Return (X, Y) of the center of cell containing provided text 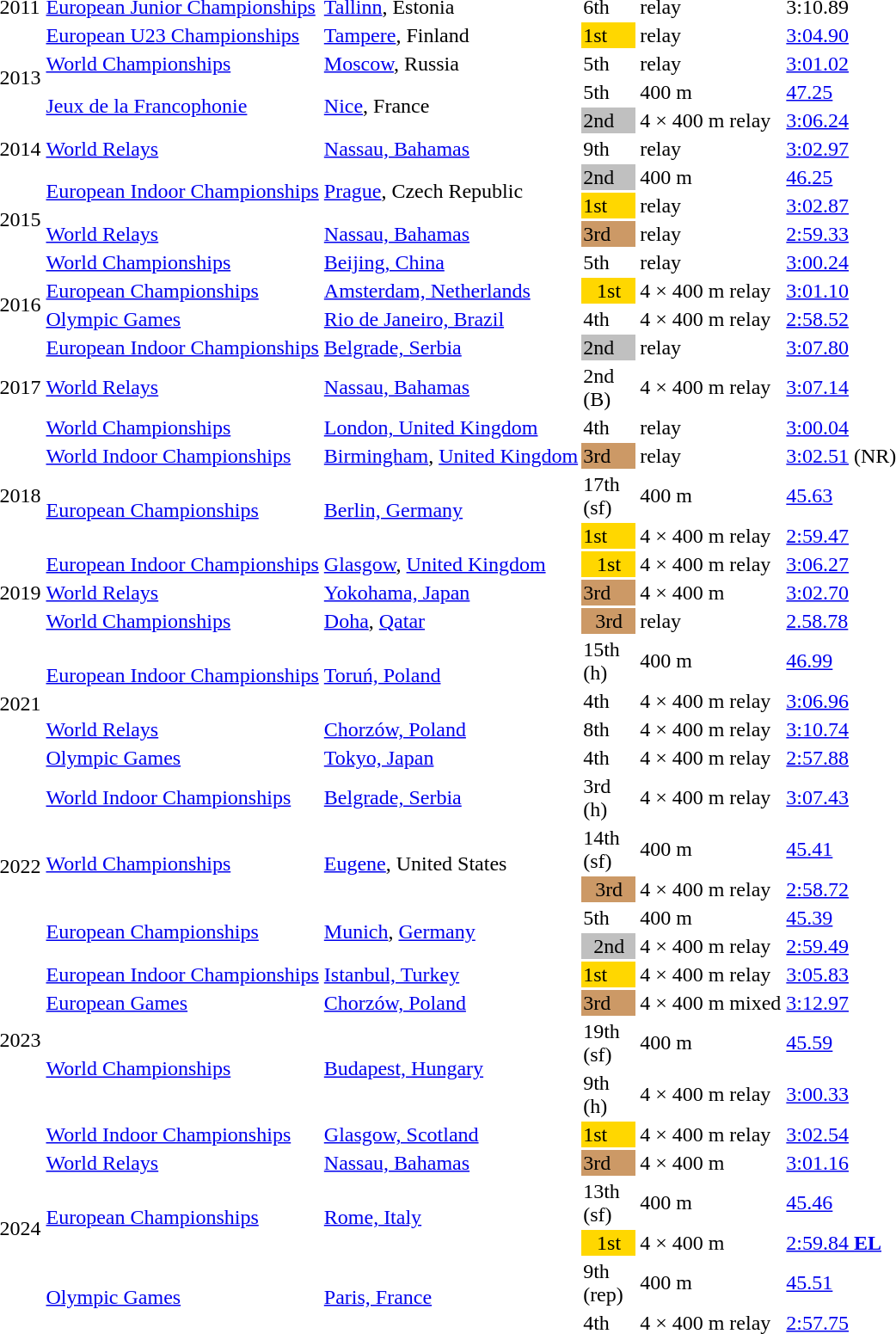
15th (h) (609, 661)
4 × 400 m mixed (710, 1003)
Glasgow, Scotland (451, 1134)
European U23 Championships (182, 35)
Eugene, United States (451, 864)
Tokyo, Japan (451, 758)
9th (rep) (609, 1283)
Berlin, Germany (451, 510)
14th (sf) (609, 850)
Rio de Janeiro, Brazil (451, 319)
Budapest, Hungary (451, 1068)
Tampere, Finland (451, 35)
Rome, Italy (451, 1217)
Yokohama, Japan (451, 593)
2nd (B) (609, 387)
Amsterdam, Netherlands (451, 291)
17th (sf) (609, 495)
Birmingham, United Kingdom (451, 456)
Doha, Qatar (451, 621)
Prague, Czech Republic (451, 191)
Nice, France (451, 107)
Munich, Germany (451, 932)
8th (609, 729)
Istanbul, Turkey (451, 974)
Moscow, Russia (451, 64)
9th (h) (609, 1094)
Jeux de la Francophonie (182, 107)
Beijing, China (451, 262)
Glasgow, United Kingdom (451, 564)
European Games (182, 1003)
19th (sf) (609, 1042)
London, United Kingdom (451, 427)
9th (609, 149)
Toruń, Poland (451, 675)
3rd (h) (609, 798)
13th (sf) (609, 1202)
